Scan for the cell matching the given text and deliver its (x, y) coordinate at center. 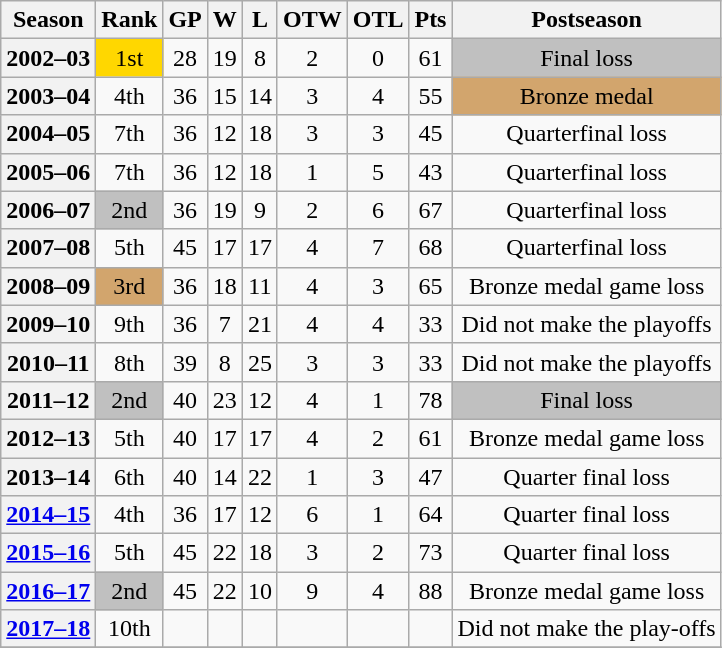
2016–17 (48, 591)
73 (430, 553)
2006–07 (48, 210)
L (260, 20)
10th (130, 629)
2007–08 (48, 248)
68 (430, 248)
2008–09 (48, 286)
2009–10 (48, 324)
3rd (130, 286)
2011–12 (48, 400)
78 (430, 400)
0 (378, 58)
2003–04 (48, 96)
Bronze medal (586, 96)
2013–14 (48, 477)
2005–06 (48, 172)
8th (130, 362)
2015–16 (48, 553)
Postseason (586, 20)
W (224, 20)
64 (430, 515)
21 (260, 324)
88 (430, 591)
1st (130, 58)
23 (224, 400)
43 (430, 172)
15 (224, 96)
GP (185, 20)
9th (130, 324)
2010–11 (48, 362)
6th (130, 477)
10 (260, 591)
Rank (130, 20)
2014–15 (48, 515)
65 (430, 286)
47 (430, 477)
Season (48, 20)
2004–05 (48, 134)
2002–03 (48, 58)
Pts (430, 20)
67 (430, 210)
28 (185, 58)
Did not make the play-offs (586, 629)
2012–13 (48, 438)
25 (260, 362)
OTW (312, 20)
55 (430, 96)
2017–18 (48, 629)
5 (378, 172)
OTL (378, 20)
11 (260, 286)
39 (185, 362)
